Scan for the cell matching the given text and deliver its [X, Y] coordinate at center. 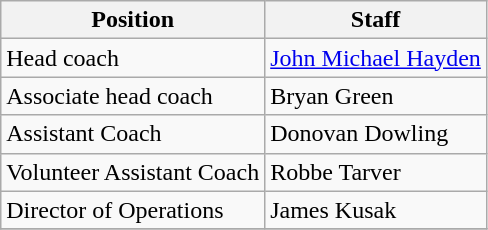
Associate head coach [133, 96]
Head coach [133, 58]
Staff [376, 20]
Bryan Green [376, 96]
Donovan Dowling [376, 134]
Volunteer Assistant Coach [133, 172]
Assistant Coach [133, 134]
Position [133, 20]
John Michael Hayden [376, 58]
Director of Operations [133, 210]
Robbe Tarver [376, 172]
James Kusak [376, 210]
